Capture the cell that displays the provided text and extract its [X, Y] central coordinate. 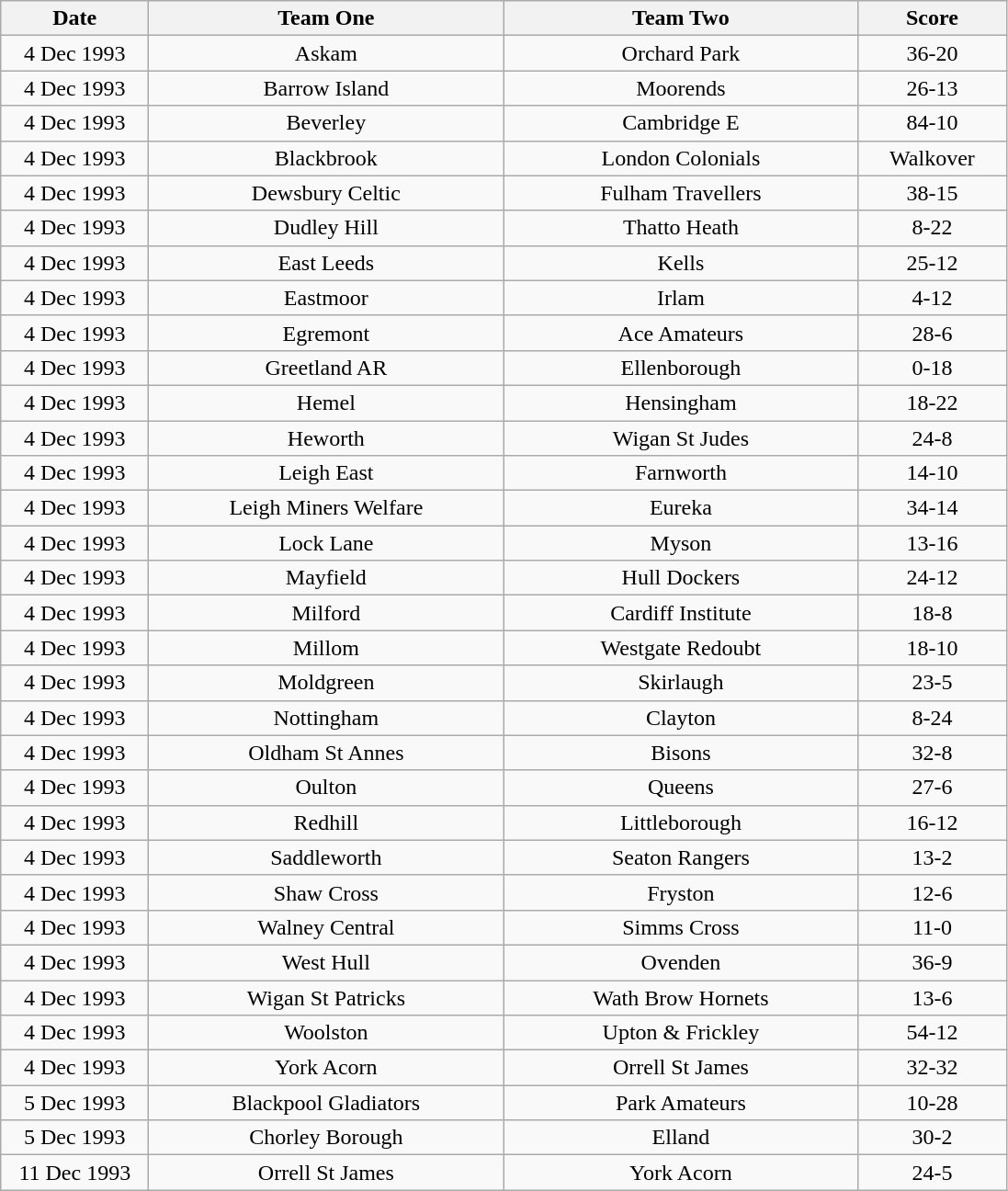
11-0 [932, 927]
32-32 [932, 1068]
Moldgreen [326, 683]
Wath Brow Hornets [681, 997]
Greetland AR [326, 368]
Westgate Redoubt [681, 648]
Skirlaugh [681, 683]
Seaton Rangers [681, 857]
4-12 [932, 298]
Woolston [326, 1033]
Lock Lane [326, 543]
Redhill [326, 822]
Team One [326, 18]
32-8 [932, 753]
Park Amateurs [681, 1103]
Elland [681, 1138]
Fryston [681, 892]
24-8 [932, 438]
Wigan St Patricks [326, 997]
27-6 [932, 788]
26-13 [932, 88]
Saddleworth [326, 857]
Beverley [326, 123]
16-12 [932, 822]
Myson [681, 543]
12-6 [932, 892]
13-2 [932, 857]
Dudley Hill [326, 228]
38-15 [932, 193]
18-22 [932, 403]
Cambridge E [681, 123]
Ellenborough [681, 368]
8-24 [932, 718]
East Leeds [326, 263]
36-20 [932, 53]
Upton & Frickley [681, 1033]
Blackbrook [326, 158]
34-14 [932, 508]
84-10 [932, 123]
36-9 [932, 962]
Kells [681, 263]
Score [932, 18]
Farnworth [681, 473]
Nottingham [326, 718]
24-12 [932, 578]
Bisons [681, 753]
Thatto Heath [681, 228]
Egremont [326, 333]
Dewsbury Celtic [326, 193]
Shaw Cross [326, 892]
Clayton [681, 718]
Walney Central [326, 927]
Oldham St Annes [326, 753]
Ace Amateurs [681, 333]
24-5 [932, 1173]
Irlam [681, 298]
Leigh East [326, 473]
Ovenden [681, 962]
Cardiff Institute [681, 613]
Queens [681, 788]
18-8 [932, 613]
8-22 [932, 228]
Eureka [681, 508]
Eastmoor [326, 298]
Orchard Park [681, 53]
30-2 [932, 1138]
28-6 [932, 333]
Barrow Island [326, 88]
Askam [326, 53]
West Hull [326, 962]
11 Dec 1993 [75, 1173]
Wigan St Judes [681, 438]
Fulham Travellers [681, 193]
Hensingham [681, 403]
Team Two [681, 18]
Date [75, 18]
13-6 [932, 997]
Milford [326, 613]
14-10 [932, 473]
Simms Cross [681, 927]
13-16 [932, 543]
Oulton [326, 788]
Heworth [326, 438]
23-5 [932, 683]
0-18 [932, 368]
Blackpool Gladiators [326, 1103]
Mayfield [326, 578]
Littleborough [681, 822]
25-12 [932, 263]
10-28 [932, 1103]
Hull Dockers [681, 578]
Moorends [681, 88]
Leigh Miners Welfare [326, 508]
54-12 [932, 1033]
Hemel [326, 403]
Millom [326, 648]
Chorley Borough [326, 1138]
Walkover [932, 158]
18-10 [932, 648]
London Colonials [681, 158]
